Return (x, y) of the center of cell containing provided text 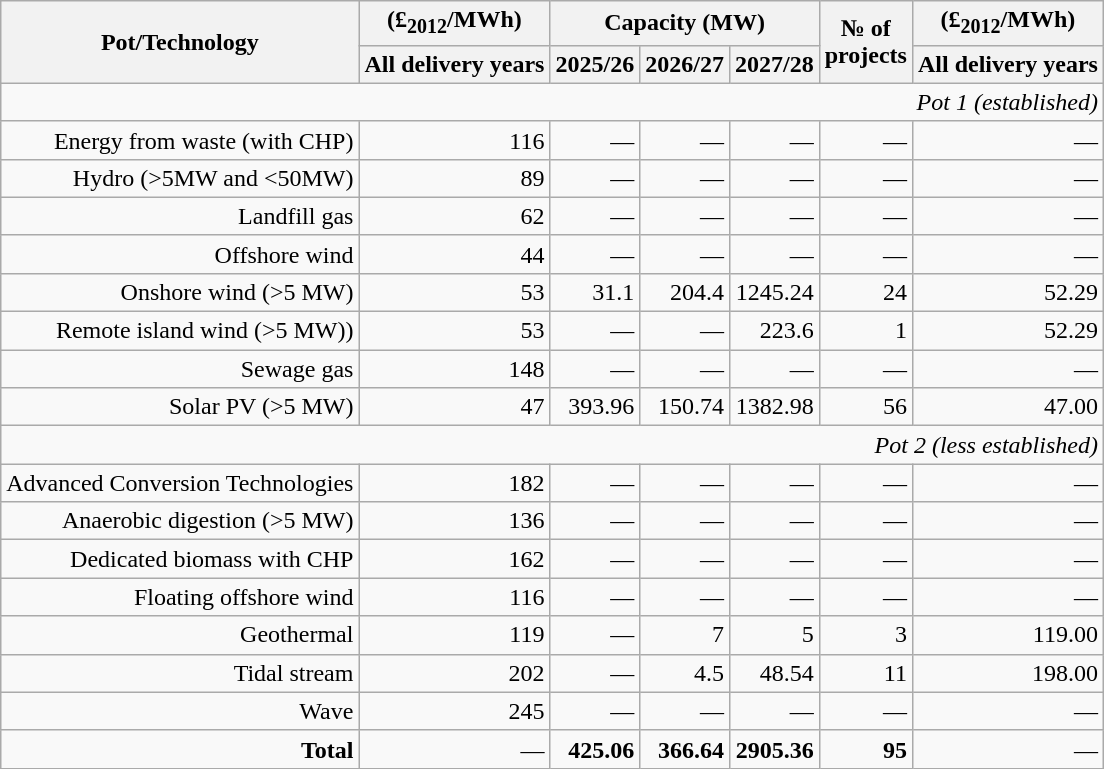
95 (866, 749)
119 (454, 635)
245 (454, 711)
425.06 (595, 749)
1382.98 (774, 407)
Total (180, 749)
Remote island wind (>5 MW)) (180, 331)
Capacity (MW) (684, 23)
366.64 (685, 749)
Pot/Technology (180, 42)
Wave (180, 711)
48.54 (774, 673)
4.5 (685, 673)
223.6 (774, 331)
393.96 (595, 407)
47 (454, 407)
150.74 (685, 407)
119.00 (1008, 635)
47.00 (1008, 407)
44 (454, 254)
Tidal stream (180, 673)
1245.24 (774, 292)
Pot 1 (established) (552, 102)
24 (866, 292)
Hydro (>5MW and <50MW) (180, 178)
162 (454, 559)
Anaerobic digestion (>5 MW) (180, 521)
2027/28 (774, 64)
3 (866, 635)
7 (685, 635)
198.00 (1008, 673)
Pot 2 (less established) (552, 445)
204.4 (685, 292)
56 (866, 407)
Solar PV (>5 MW) (180, 407)
Advanced Conversion Technologies (180, 483)
202 (454, 673)
2026/27 (685, 64)
№ ofprojects (866, 42)
Energy from waste (with CHP) (180, 140)
Onshore wind (>5 MW) (180, 292)
Geothermal (180, 635)
2905.36 (774, 749)
136 (454, 521)
148 (454, 369)
5 (774, 635)
89 (454, 178)
Dedicated biomass with CHP (180, 559)
2025/26 (595, 64)
31.1 (595, 292)
Offshore wind (180, 254)
Sewage gas (180, 369)
Landfill gas (180, 216)
182 (454, 483)
11 (866, 673)
Floating offshore wind (180, 597)
1 (866, 331)
62 (454, 216)
